Locate the cell with the specified text and output its (X, Y) center coordinate. 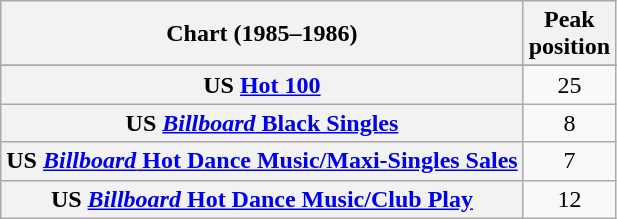
US Billboard Hot Dance Music/Club Play (262, 199)
US Hot 100 (262, 85)
25 (569, 85)
Chart (1985–1986) (262, 34)
US Billboard Black Singles (262, 123)
12 (569, 199)
7 (569, 161)
US Billboard Hot Dance Music/Maxi-Singles Sales (262, 161)
Peakposition (569, 34)
8 (569, 123)
